Output the [X, Y] coordinate of the center of the cell containing the given text.  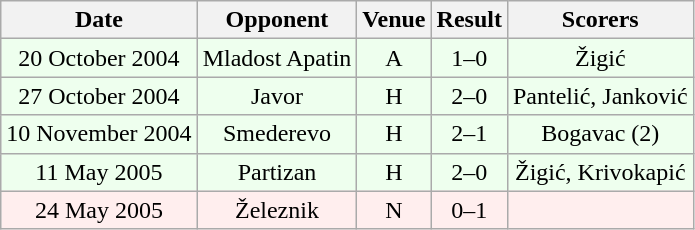
Bogavac (2) [600, 134]
Venue [394, 20]
Javor [277, 96]
11 May 2005 [99, 172]
N [394, 210]
Scorers [600, 20]
Pantelić, Janković [600, 96]
Date [99, 20]
Žigić, Krivokapić [600, 172]
24 May 2005 [99, 210]
Smederevo [277, 134]
1–0 [469, 58]
Mladost Apatin [277, 58]
Partizan [277, 172]
A [394, 58]
Opponent [277, 20]
10 November 2004 [99, 134]
0–1 [469, 210]
Žigić [600, 58]
20 October 2004 [99, 58]
2–1 [469, 134]
Result [469, 20]
Železnik [277, 210]
27 October 2004 [99, 96]
